Provide the (x, y) coordinate of the cell's center where the given text is located.  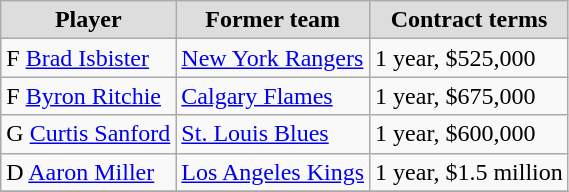
D Aaron Miller (88, 172)
Contract terms (470, 20)
Los Angeles Kings (273, 172)
1 year, $600,000 (470, 134)
Former team (273, 20)
1 year, $675,000 (470, 96)
Calgary Flames (273, 96)
Player (88, 20)
1 year, $525,000 (470, 58)
St. Louis Blues (273, 134)
F Byron Ritchie (88, 96)
New York Rangers (273, 58)
1 year, $1.5 million (470, 172)
F Brad Isbister (88, 58)
G Curtis Sanford (88, 134)
